Pinpoint the cell where the given text exists, returning its [X, Y] midpoint coordinate. 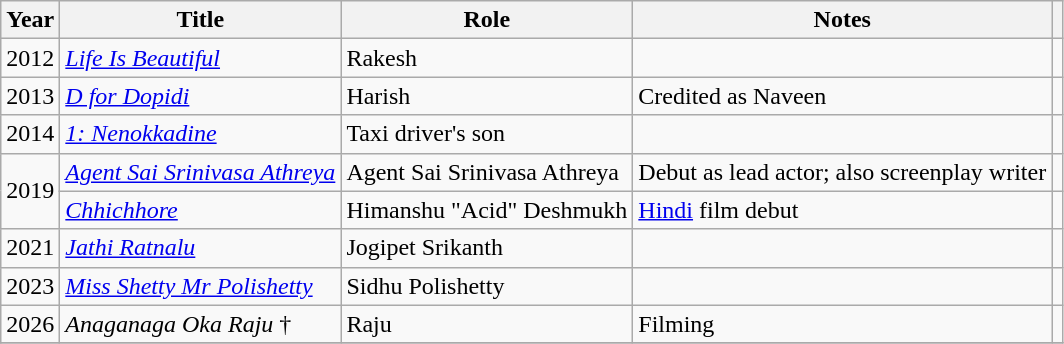
2013 [30, 96]
Chhichhore [200, 210]
Miss Shetty Mr Polishetty [200, 286]
Role [487, 20]
Filming [842, 324]
Life Is Beautiful [200, 58]
Taxi driver's son [487, 134]
1: Nenokkadine [200, 134]
Jogipet Srikanth [487, 248]
Debut as lead actor; also screenplay writer [842, 172]
Harish [487, 96]
2014 [30, 134]
Credited as Naveen [842, 96]
Title [200, 20]
Jathi Ratnalu [200, 248]
Raju [487, 324]
Notes [842, 20]
2012 [30, 58]
Anaganaga Oka Raju † [200, 324]
D for Dopidi [200, 96]
Rakesh [487, 58]
Year [30, 20]
2023 [30, 286]
2019 [30, 191]
Hindi film debut [842, 210]
Sidhu Polishetty [487, 286]
2026 [30, 324]
Himanshu "Acid" Deshmukh [487, 210]
2021 [30, 248]
